Return the (X, Y) coordinate for the center point of the cell that contains the specified text.  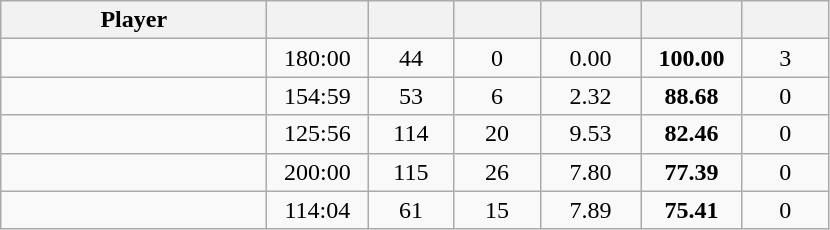
125:56 (318, 134)
82.46 (692, 134)
20 (497, 134)
9.53 (590, 134)
114:04 (318, 210)
2.32 (590, 96)
26 (497, 172)
44 (411, 58)
88.68 (692, 96)
15 (497, 210)
200:00 (318, 172)
7.80 (590, 172)
0.00 (590, 58)
Player (134, 20)
3 (785, 58)
7.89 (590, 210)
75.41 (692, 210)
100.00 (692, 58)
154:59 (318, 96)
6 (497, 96)
61 (411, 210)
180:00 (318, 58)
114 (411, 134)
115 (411, 172)
53 (411, 96)
77.39 (692, 172)
